Identify which cell holds the provided text, then report its (x, y) central coordinate. 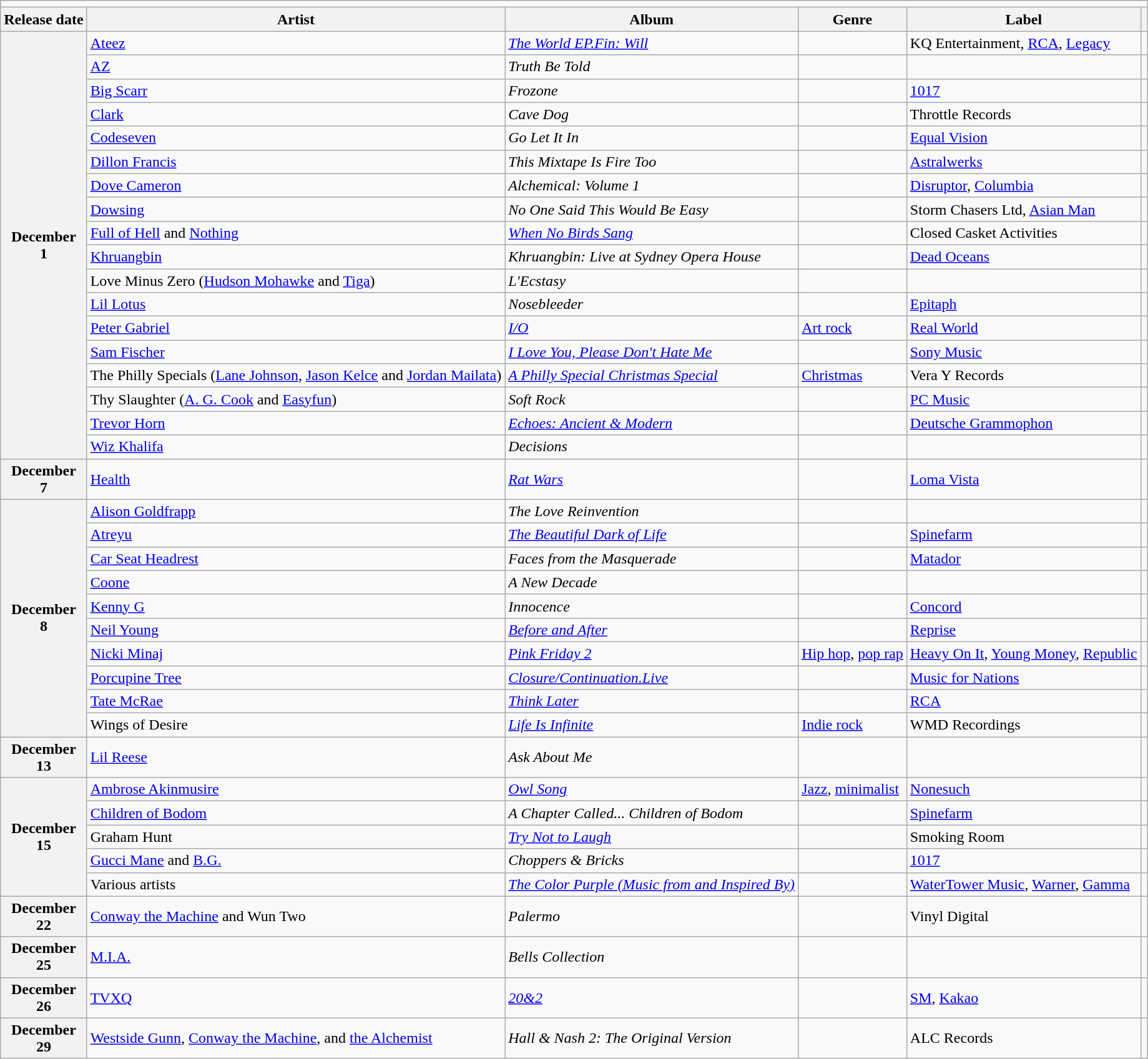
Ambrose Akinmusire (296, 789)
Matador (1024, 559)
The Philly Specials (Lane Johnson, Jason Kelce and Jordan Mailata) (296, 376)
Think Later (652, 701)
Sony Music (1024, 352)
Love Minus Zero (Hudson Mohawke and Tiga) (296, 280)
Dillon Francis (296, 162)
Clark (296, 114)
A Philly Special Christmas Special (652, 376)
Atreyu (296, 535)
Big Scarr (296, 90)
The World EP.Fin: Will (652, 43)
Deutsche Grammophon (1024, 423)
The Love Reinvention (652, 511)
December25 (44, 957)
Rat Wars (652, 479)
Wings of Desire (296, 725)
Art rock (853, 328)
Indie rock (853, 725)
Gucci Mane and B.G. (296, 861)
Nicki Minaj (296, 653)
Before and After (652, 630)
Release date (44, 19)
Vera Y Records (1024, 376)
Echoes: Ancient & Modern (652, 423)
Thy Slaughter (A. G. Cook and Easyfun) (296, 399)
Ateez (296, 43)
M.I.A. (296, 957)
Closure/Continuation.Live (652, 677)
WaterTower Music, Warner, Gamma (1024, 884)
Equal Vision (1024, 138)
AZ (296, 67)
Owl Song (652, 789)
I Love You, Please Don't Hate Me (652, 352)
December29 (44, 1038)
Tate McRae (296, 701)
Graham Hunt (296, 837)
Life Is Infinite (652, 725)
Alison Goldfrapp (296, 511)
December7 (44, 479)
A Chapter Called... Children of Bodom (652, 813)
Try Not to Laugh (652, 837)
L'Ecstasy (652, 280)
Ask About Me (652, 758)
Nosebleeder (652, 305)
Hip hop, pop rap (853, 653)
20&2 (652, 997)
Trevor Horn (296, 423)
PC Music (1024, 399)
This Mixtape Is Fire Too (652, 162)
December22 (44, 916)
Closed Casket Activities (1024, 233)
Neil Young (296, 630)
Epitaph (1024, 305)
Car Seat Headrest (296, 559)
December26 (44, 997)
Christmas (853, 376)
RCA (1024, 701)
Pink Friday 2 (652, 653)
Health (296, 479)
Innocence (652, 606)
Faces from the Masquerade (652, 559)
Khruangbin: Live at Sydney Opera House (652, 256)
Alchemical: Volume 1 (652, 185)
Bells Collection (652, 957)
Palermo (652, 916)
Decisions (652, 447)
Truth Be Told (652, 67)
Frozone (652, 90)
Smoking Room (1024, 837)
Various artists (296, 884)
KQ Entertainment, RCA, Legacy (1024, 43)
TVXQ (296, 997)
Lil Reese (296, 758)
Astralwerks (1024, 162)
A New Decade (652, 582)
Lil Lotus (296, 305)
Children of Bodom (296, 813)
Soft Rock (652, 399)
December1 (44, 245)
Genre (853, 19)
Sam Fischer (296, 352)
Storm Chasers Ltd, Asian Man (1024, 209)
Reprise (1024, 630)
Throttle Records (1024, 114)
ALC Records (1024, 1038)
Artist (296, 19)
Label (1024, 19)
Hall & Nash 2: The Original Version (652, 1038)
When No Birds Sang (652, 233)
Music for Nations (1024, 677)
December8 (44, 618)
I/O (652, 328)
Coone (296, 582)
Jazz, minimalist (853, 789)
Disruptor, Columbia (1024, 185)
Dove Cameron (296, 185)
The Color Purple (Music from and Inspired By) (652, 884)
Loma Vista (1024, 479)
Dowsing (296, 209)
Westside Gunn, Conway the Machine, and the Alchemist (296, 1038)
WMD Recordings (1024, 725)
Choppers & Bricks (652, 861)
Full of Hell and Nothing (296, 233)
Wiz Khalifa (296, 447)
Nonesuch (1024, 789)
Dead Oceans (1024, 256)
Khruangbin (296, 256)
Cave Dog (652, 114)
Codeseven (296, 138)
December15 (44, 837)
Kenny G (296, 606)
Concord (1024, 606)
No One Said This Would Be Easy (652, 209)
Vinyl Digital (1024, 916)
Album (652, 19)
Porcupine Tree (296, 677)
Real World (1024, 328)
SM, Kakao (1024, 997)
Conway the Machine and Wun Two (296, 916)
Peter Gabriel (296, 328)
Go Let It In (652, 138)
December13 (44, 758)
The Beautiful Dark of Life (652, 535)
Heavy On It, Young Money, Republic (1024, 653)
